Locate the cell with the specified text and output its [x, y] center coordinate. 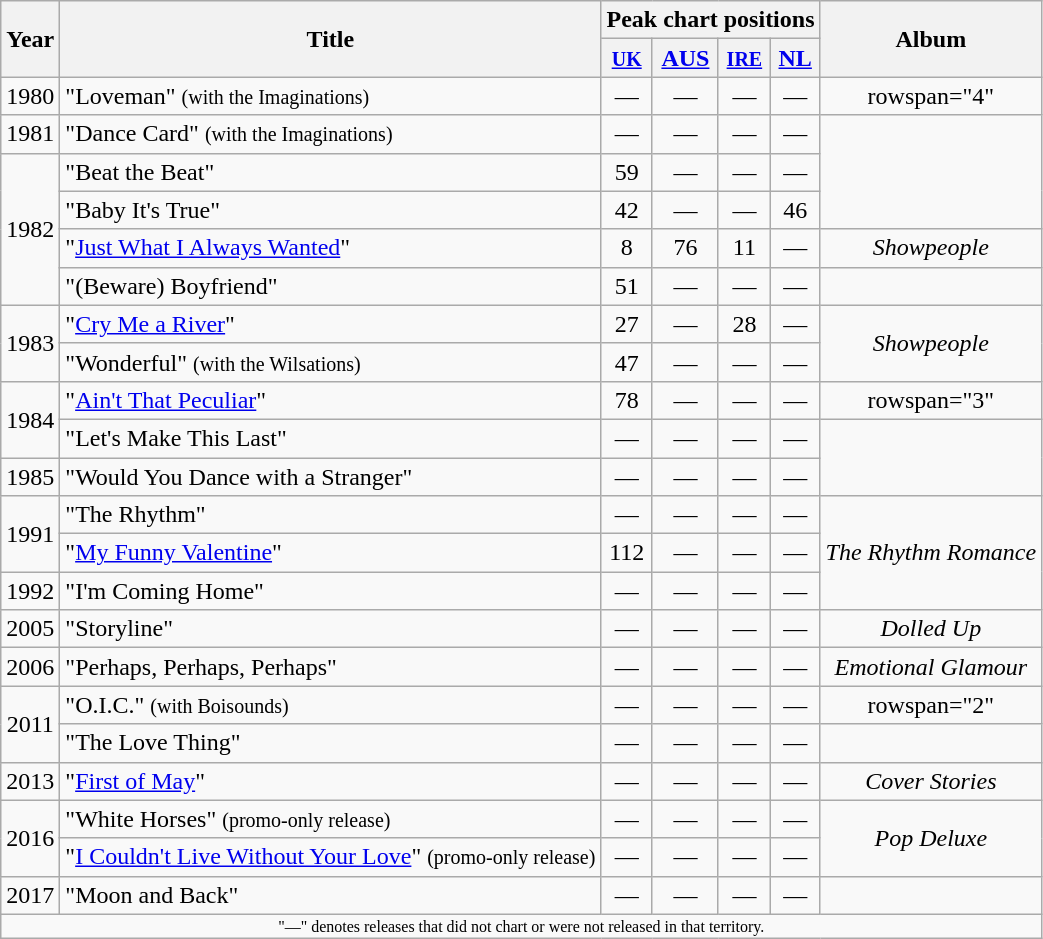
1992 [30, 591]
rowspan="3" [931, 400]
47 [627, 362]
rowspan="2" [931, 705]
27 [627, 324]
Emotional Glamour [931, 667]
UK [627, 58]
1981 [30, 134]
Cover Stories [931, 781]
Album [931, 39]
1980 [30, 96]
"I Couldn't Live Without Your Love" (promo-only release) [330, 857]
8 [627, 248]
Dolled Up [931, 629]
Year [30, 39]
28 [744, 324]
"Moon and Back" [330, 895]
42 [627, 210]
2017 [30, 895]
"My Funny Valentine" [330, 553]
"Just What I Always Wanted" [330, 248]
"Would You Dance with a Stranger" [330, 477]
"White Horses" (promo-only release) [330, 819]
112 [627, 553]
1985 [30, 477]
"Let's Make This Last" [330, 438]
"—" denotes releases that did not chart or were not released in that territory. [522, 926]
2016 [30, 838]
2006 [30, 667]
"Perhaps, Perhaps, Perhaps" [330, 667]
"Dance Card" (with the Imaginations) [330, 134]
78 [627, 400]
2013 [30, 781]
Title [330, 39]
"Wonderful" (with the Wilsations) [330, 362]
1984 [30, 419]
1991 [30, 534]
AUS [685, 58]
"Cry Me a River" [330, 324]
"First of May" [330, 781]
46 [795, 210]
Pop Deluxe [931, 838]
"Ain't That Peculiar" [330, 400]
The Rhythm Romance [931, 553]
"Baby It's True" [330, 210]
"(Beware) Boyfriend" [330, 286]
11 [744, 248]
"Beat the Beat" [330, 172]
76 [685, 248]
1982 [30, 229]
rowspan="4" [931, 96]
"O.I.C." (with Boisounds) [330, 705]
"Loveman" (with the Imaginations) [330, 96]
2005 [30, 629]
NL [795, 58]
"I'm Coming Home" [330, 591]
"The Rhythm" [330, 515]
"Storyline" [330, 629]
"The Love Thing" [330, 743]
59 [627, 172]
IRE [744, 58]
Peak chart positions [710, 20]
1983 [30, 343]
51 [627, 286]
2011 [30, 724]
